Scan for the cell matching the given text and deliver its (X, Y) coordinate at center. 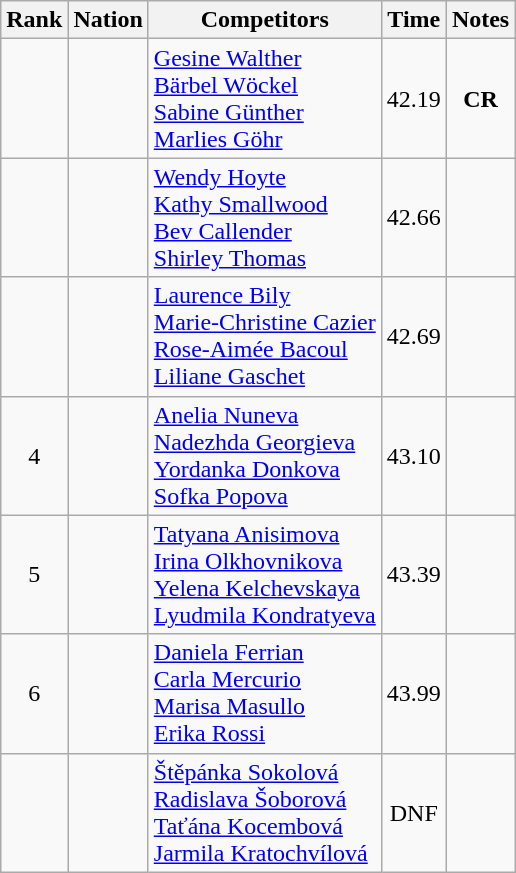
43.99 (414, 694)
Competitors (264, 20)
Anelia NunevaNadezhda GeorgievaYordanka DonkovaSofka Popova (264, 456)
Daniela FerrianCarla MercurioMarisa MasulloErika Rossi (264, 694)
43.39 (414, 574)
CR (480, 98)
Gesine WaltherBärbel WöckelSabine GüntherMarlies Göhr (264, 98)
4 (34, 456)
Tatyana AnisimovaIrina OlkhovnikovaYelena KelchevskayaLyudmila Kondratyeva (264, 574)
43.10 (414, 456)
Notes (480, 20)
Time (414, 20)
42.66 (414, 218)
Štěpánka SokolováRadislava ŠoborováTaťána KocembováJarmila Kratochvílová (264, 812)
Wendy HoyteKathy SmallwoodBev CallenderShirley Thomas (264, 218)
42.69 (414, 336)
5 (34, 574)
42.19 (414, 98)
DNF (414, 812)
6 (34, 694)
Laurence BilyMarie-Christine CazierRose-Aimée BacoulLiliane Gaschet (264, 336)
Nation (108, 20)
Rank (34, 20)
